Find where the given text appears and provide that cell's center as [X, Y] coordinate. 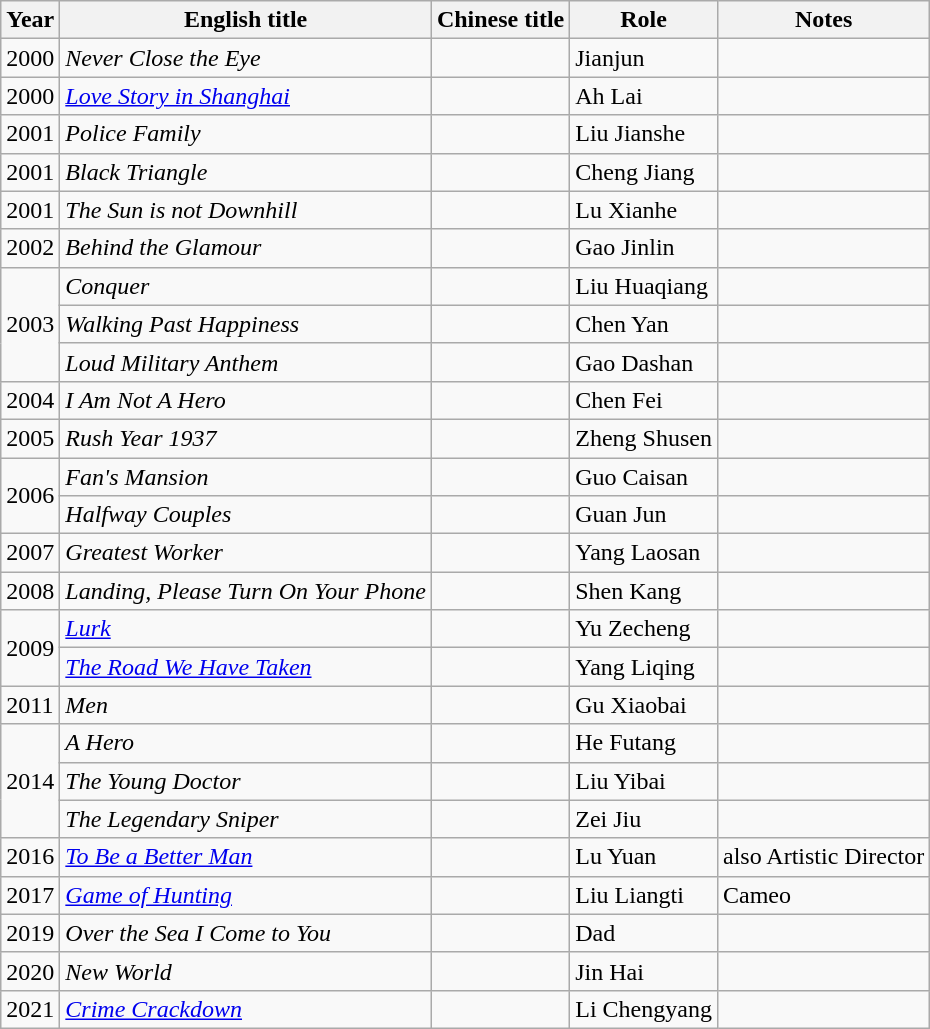
Halfway Couples [246, 515]
2014 [30, 781]
Love Story in Shanghai [246, 96]
Jianjun [644, 58]
Police Family [246, 134]
Men [246, 705]
2009 [30, 648]
He Futang [644, 743]
Gao Dashan [644, 362]
Liu Huaqiang [644, 286]
Fan's Mansion [246, 477]
Black Triangle [246, 172]
2006 [30, 496]
Yu Zecheng [644, 629]
Crime Crackdown [246, 1009]
2007 [30, 553]
The Young Doctor [246, 781]
Role [644, 20]
Lu Xianhe [644, 210]
Shen Kang [644, 591]
Landing, Please Turn On Your Phone [246, 591]
2019 [30, 933]
Notes [823, 20]
Walking Past Happiness [246, 324]
Lu Yuan [644, 857]
2008 [30, 591]
2011 [30, 705]
English title [246, 20]
Greatest Worker [246, 553]
Gao Jinlin [644, 248]
A Hero [246, 743]
Cheng Jiang [644, 172]
2004 [30, 400]
Liu Jianshe [644, 134]
Loud Military Anthem [246, 362]
Yang Liqing [644, 667]
Zei Jiu [644, 819]
Guan Jun [644, 515]
Liu Liangti [644, 895]
Chen Fei [644, 400]
Rush Year 1937 [246, 438]
2021 [30, 1009]
Ah Lai [644, 96]
Cameo [823, 895]
Dad [644, 933]
Lurk [246, 629]
2017 [30, 895]
Liu Yibai [644, 781]
2005 [30, 438]
2016 [30, 857]
Zheng Shusen [644, 438]
Gu Xiaobai [644, 705]
2002 [30, 248]
also Artistic Director [823, 857]
2003 [30, 324]
Chen Yan [644, 324]
Jin Hai [644, 971]
Conquer [246, 286]
Chinese title [500, 20]
Over the Sea I Come to You [246, 933]
The Sun is not Downhill [246, 210]
Behind the Glamour [246, 248]
Guo Caisan [644, 477]
Li Chengyang [644, 1009]
To Be a Better Man [246, 857]
New World [246, 971]
Year [30, 20]
I Am Not A Hero [246, 400]
Never Close the Eye [246, 58]
The Road We Have Taken [246, 667]
The Legendary Sniper [246, 819]
Game of Hunting [246, 895]
Yang Laosan [644, 553]
2020 [30, 971]
